Pinpoint the cell where the given text exists, returning its (X, Y) midpoint coordinate. 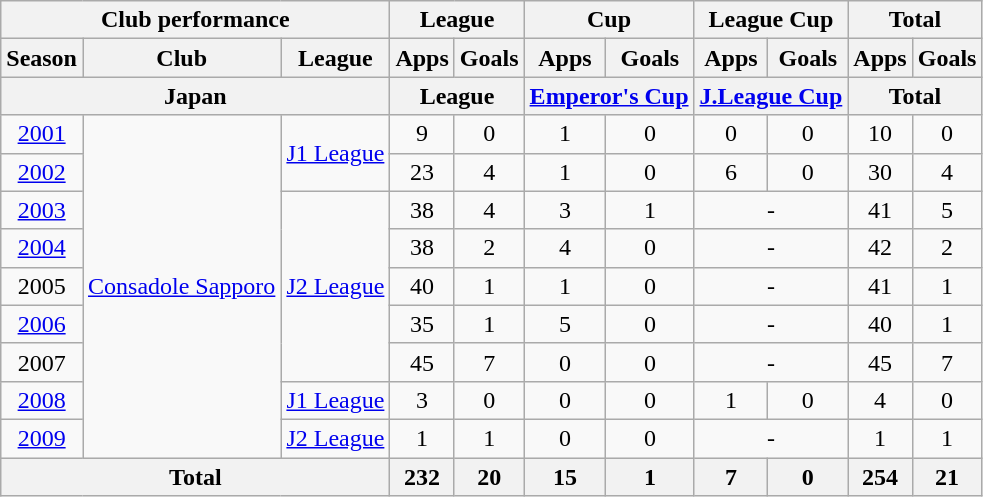
Club performance (196, 20)
League Cup (771, 20)
Consadole Sapporo (181, 286)
2002 (42, 172)
15 (565, 477)
9 (422, 134)
21 (947, 477)
2004 (42, 248)
42 (880, 248)
2008 (42, 400)
2006 (42, 324)
254 (880, 477)
Club (181, 58)
6 (731, 172)
J.League Cup (771, 96)
2003 (42, 210)
Season (42, 58)
10 (880, 134)
23 (422, 172)
232 (422, 477)
Japan (196, 96)
20 (489, 477)
Emperor's Cup (609, 96)
2009 (42, 438)
30 (880, 172)
35 (422, 324)
Cup (609, 20)
2001 (42, 134)
2005 (42, 286)
2007 (42, 362)
